Find where the given text appears and provide that cell's center as [X, Y] coordinate. 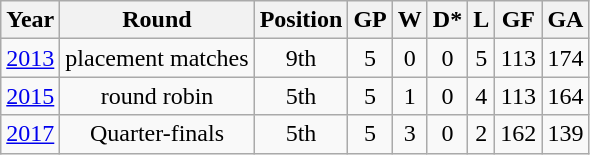
GP [370, 20]
GA [566, 20]
174 [566, 58]
Quarter-finals [157, 134]
9th [301, 58]
162 [518, 134]
139 [566, 134]
2013 [30, 58]
Position [301, 20]
Year [30, 20]
3 [410, 134]
1 [410, 96]
4 [482, 96]
164 [566, 96]
round robin [157, 96]
2015 [30, 96]
W [410, 20]
2017 [30, 134]
L [482, 20]
D* [447, 20]
placement matches [157, 58]
2 [482, 134]
Round [157, 20]
GF [518, 20]
